From the cell containing the given text, extract its center point as [x, y] coordinate. 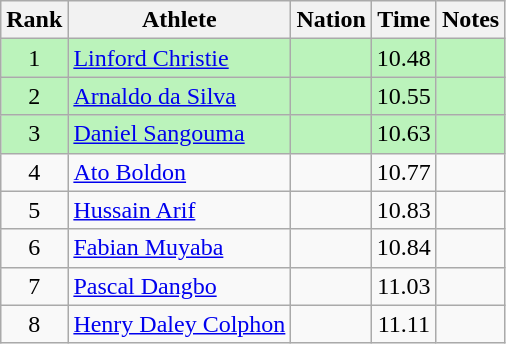
1 [34, 58]
Hussain Arif [180, 210]
Ato Boldon [180, 172]
10.84 [404, 248]
10.55 [404, 96]
Daniel Sangouma [180, 134]
10.63 [404, 134]
3 [34, 134]
10.83 [404, 210]
10.48 [404, 58]
10.77 [404, 172]
Arnaldo da Silva [180, 96]
Fabian Muyaba [180, 248]
Nation [331, 20]
Rank [34, 20]
Pascal Dangbo [180, 286]
Athlete [180, 20]
6 [34, 248]
4 [34, 172]
11.11 [404, 324]
7 [34, 286]
5 [34, 210]
Henry Daley Colphon [180, 324]
Linford Christie [180, 58]
2 [34, 96]
8 [34, 324]
11.03 [404, 286]
Time [404, 20]
Notes [470, 20]
